Determine the (x, y) coordinate at the center of the cell enclosing the given text.  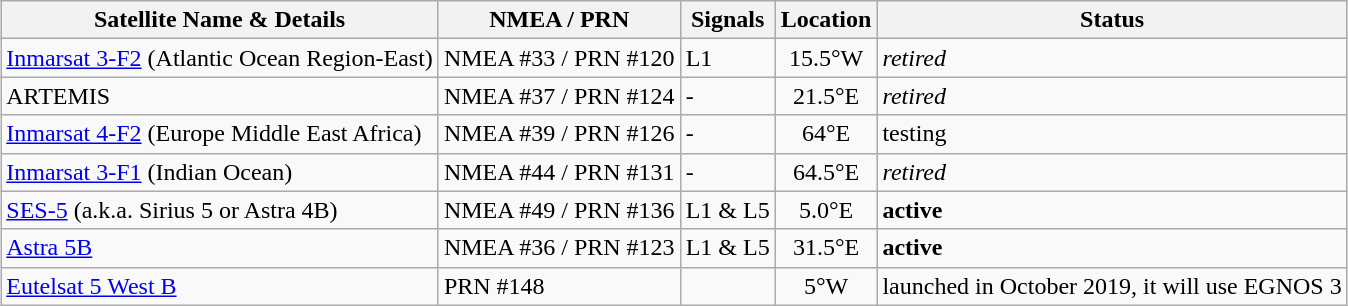
Eutelsat 5 West B (220, 286)
NMEA #39 / PRN #126 (559, 134)
15.5°W (826, 58)
64.5°E (826, 172)
Satellite Name & Details (220, 20)
Astra 5B (220, 248)
launched in October 2019, it will use EGNOS 3 (1112, 286)
5.0°E (826, 210)
PRN #148 (559, 286)
SES-5 (a.k.a. Sirius 5 or Astra 4B) (220, 210)
NMEA #44 / PRN #131 (559, 172)
Inmarsat 3-F2 (Atlantic Ocean Region-East) (220, 58)
5°W (826, 286)
NMEA #37 / PRN #124 (559, 96)
NMEA #36 / PRN #123 (559, 248)
31.5°E (826, 248)
L1 (728, 58)
Status (1112, 20)
NMEA #49 / PRN #136 (559, 210)
Inmarsat 3-F1 (Indian Ocean) (220, 172)
testing (1112, 134)
NMEA / PRN (559, 20)
ARTEMIS (220, 96)
64°E (826, 134)
Signals (728, 20)
Location (826, 20)
NMEA #33 / PRN #120 (559, 58)
Inmarsat 4-F2 (Europe Middle East Africa) (220, 134)
21.5°E (826, 96)
